Output the (X, Y) coordinate of the center of the cell containing the given text.  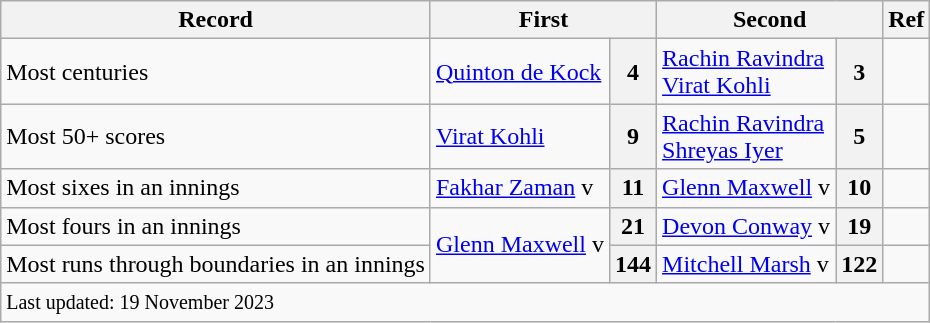
Most centuries (216, 72)
3 (860, 72)
Fakhar Zaman v (520, 188)
5 (860, 136)
Rachin Ravindra Virat Kohli (746, 72)
122 (860, 264)
9 (632, 136)
Most sixes in an innings (216, 188)
Last updated: 19 November 2023 (466, 302)
19 (860, 226)
11 (632, 188)
Mitchell Marsh v (746, 264)
Devon Conway v (746, 226)
Most fours in an innings (216, 226)
144 (632, 264)
21 (632, 226)
Rachin Ravindra Shreyas Iyer (746, 136)
Second (770, 20)
Most runs through boundaries in an innings (216, 264)
Most 50+ scores (216, 136)
4 (632, 72)
Virat Kohli (520, 136)
First (543, 20)
Ref (906, 20)
Quinton de Kock (520, 72)
Record (216, 20)
10 (860, 188)
